From the cell containing the given text, extract its center point as [X, Y] coordinate. 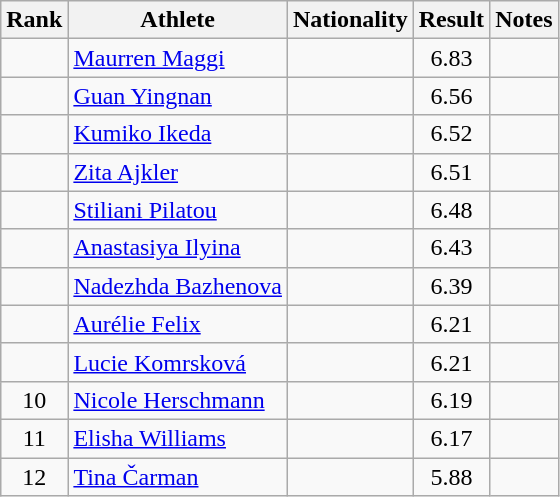
Athlete [178, 20]
10 [34, 400]
Maurren Maggi [178, 58]
Tina Čarman [178, 477]
6.52 [451, 134]
6.83 [451, 58]
Elisha Williams [178, 438]
6.51 [451, 172]
6.39 [451, 286]
12 [34, 477]
11 [34, 438]
Guan Yingnan [178, 96]
Anastasiya Ilyina [178, 248]
6.43 [451, 248]
6.48 [451, 210]
Nicole Herschmann [178, 400]
Rank [34, 20]
6.19 [451, 400]
5.88 [451, 477]
Lucie Komrsková [178, 362]
Aurélie Felix [178, 324]
Stiliani Pilatou [178, 210]
Zita Ajkler [178, 172]
Result [451, 20]
Nationality [350, 20]
Nadezhda Bazhenova [178, 286]
Kumiko Ikeda [178, 134]
6.56 [451, 96]
Notes [524, 20]
6.17 [451, 438]
